Search for the cell housing the specified text and yield its [X, Y] center coordinate. 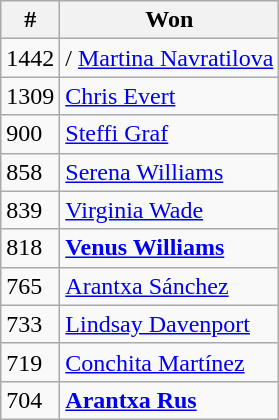
Won [170, 20]
Serena Williams [170, 172]
704 [30, 400]
/ Martina Navratilova [170, 58]
719 [30, 362]
Virginia Wade [170, 210]
765 [30, 286]
Chris Evert [170, 96]
Lindsay Davenport [170, 324]
Arantxa Rus [170, 400]
839 [30, 210]
Steffi Graf [170, 134]
1309 [30, 96]
900 [30, 134]
# [30, 20]
733 [30, 324]
Venus Williams [170, 248]
818 [30, 248]
858 [30, 172]
Conchita Martínez [170, 362]
1442 [30, 58]
Arantxa Sánchez [170, 286]
